Search for the cell housing the specified text and yield its [X, Y] center coordinate. 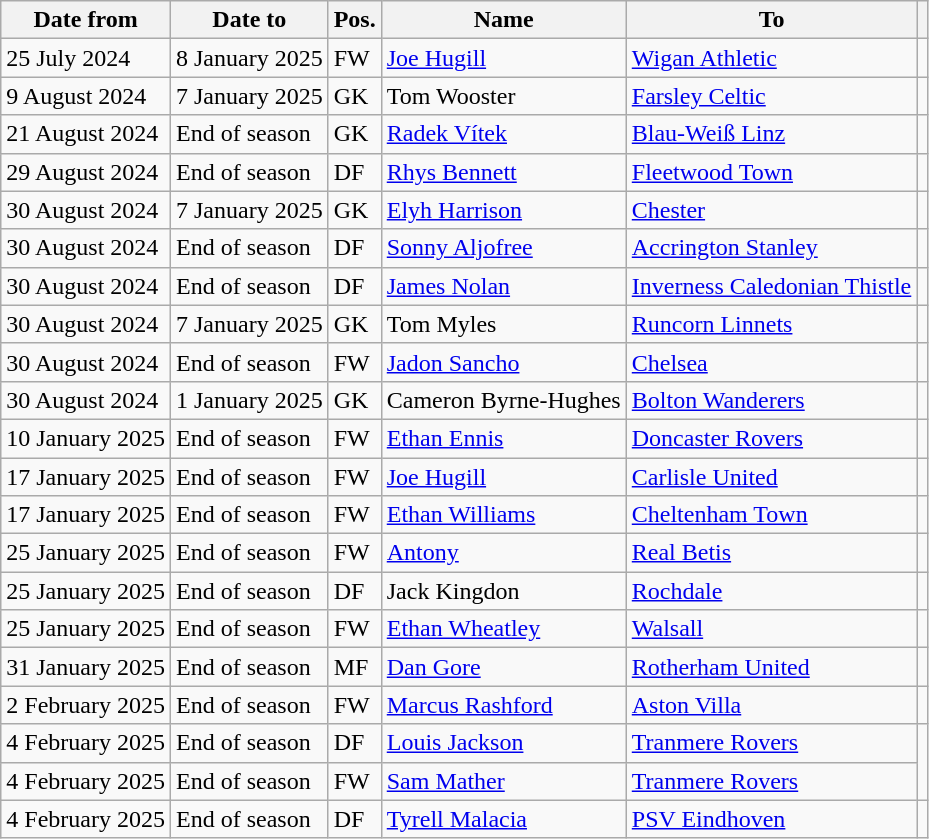
Farsley Celtic [772, 96]
James Nolan [504, 286]
Real Betis [772, 553]
9 August 2024 [86, 96]
Wigan Athletic [772, 58]
Aston Villa [772, 705]
Tom Wooster [504, 96]
Ethan Ennis [504, 438]
10 January 2025 [86, 438]
Bolton Wanderers [772, 400]
Name [504, 20]
Chester [772, 210]
1 January 2025 [249, 400]
29 August 2024 [86, 172]
PSV Eindhoven [772, 819]
Doncaster Rovers [772, 438]
Carlisle United [772, 477]
Pos. [354, 20]
Cheltenham Town [772, 515]
25 July 2024 [86, 58]
Jadon Sancho [504, 362]
Radek Vítek [504, 134]
Sonny Aljofree [504, 248]
Cameron Byrne-Hughes [504, 400]
To [772, 20]
Blau-Weiß Linz [772, 134]
Ethan Williams [504, 515]
Ethan Wheatley [504, 629]
Louis Jackson [504, 743]
Antony [504, 553]
2 February 2025 [86, 705]
Jack Kingdon [504, 591]
MF [354, 667]
Fleetwood Town [772, 172]
Inverness Caledonian Thistle [772, 286]
Date from [86, 20]
Dan Gore [504, 667]
21 August 2024 [86, 134]
Tyrell Malacia [504, 819]
Elyh Harrison [504, 210]
Runcorn Linnets [772, 324]
Accrington Stanley [772, 248]
Tom Myles [504, 324]
Rochdale [772, 591]
Marcus Rashford [504, 705]
31 January 2025 [86, 667]
Walsall [772, 629]
Chelsea [772, 362]
Rotherham United [772, 667]
Sam Mather [504, 781]
Rhys Bennett [504, 172]
Date to [249, 20]
8 January 2025 [249, 58]
